Detect which cell encompasses the target text, then output its (x, y) center coordinate. 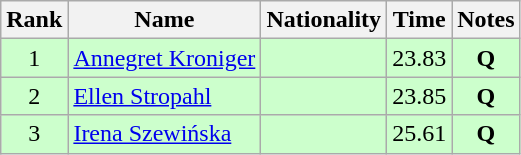
2 (34, 96)
Irena Szewińska (164, 134)
Ellen Stropahl (164, 96)
Annegret Kroniger (164, 58)
3 (34, 134)
Notes (486, 20)
25.61 (420, 134)
Nationality (324, 20)
1 (34, 58)
Rank (34, 20)
Name (164, 20)
23.83 (420, 58)
23.85 (420, 96)
Time (420, 20)
